Output the [x, y] coordinate of the center of the cell containing the given text.  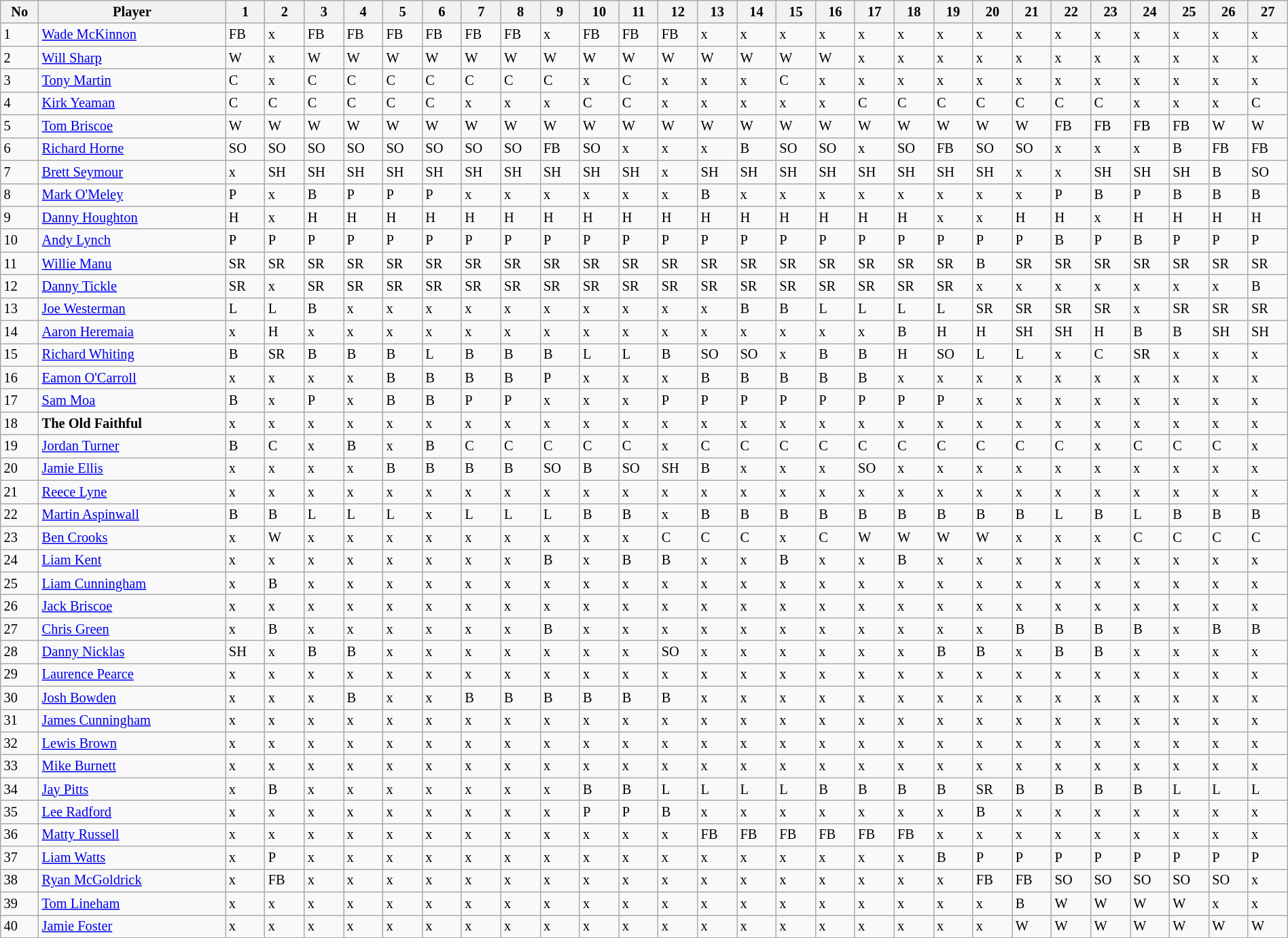
Laurence Pearce [132, 674]
34 [20, 789]
Josh Bowden [132, 698]
The Old Faithful [132, 423]
Danny Nicklas [132, 652]
Reece Lyne [132, 492]
Liam Watts [132, 858]
Jay Pitts [132, 789]
Mark O'Meley [132, 195]
30 [20, 698]
No [20, 12]
Tony Martin [132, 80]
Tom Lineham [132, 903]
Kirk Yeaman [132, 103]
Sam Moa [132, 400]
Wade McKinnon [132, 35]
Liam Kent [132, 560]
Joe Westerman [132, 309]
Martin Aspinwall [132, 515]
Richard Horne [132, 149]
Ryan McGoldrick [132, 880]
33 [20, 766]
Brett Seymour [132, 172]
37 [20, 858]
36 [20, 835]
40 [20, 926]
Andy Lynch [132, 240]
Jamie Foster [132, 926]
Eamon O'Carroll [132, 378]
Danny Tickle [132, 286]
Tom Briscoe [132, 126]
Ben Crooks [132, 537]
Player [132, 12]
35 [20, 812]
28 [20, 652]
31 [20, 721]
Aaron Heremaia [132, 332]
Will Sharp [132, 58]
Willie Manu [132, 264]
32 [20, 743]
Liam Cunningham [132, 583]
Lee Radford [132, 812]
Jamie Ellis [132, 469]
Danny Houghton [132, 217]
Matty Russell [132, 835]
Richard Whiting [132, 355]
Jack Briscoe [132, 606]
29 [20, 674]
38 [20, 880]
James Cunningham [132, 721]
39 [20, 903]
Mike Burnett [132, 766]
Lewis Brown [132, 743]
Chris Green [132, 629]
Jordan Turner [132, 446]
